Locate the cell with the specified text and output its [x, y] center coordinate. 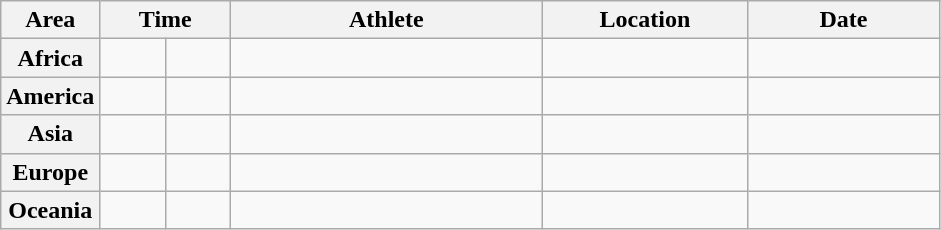
Europe [50, 172]
Location [645, 20]
Africa [50, 58]
Oceania [50, 210]
Date [844, 20]
Time [166, 20]
America [50, 96]
Area [50, 20]
Asia [50, 134]
Athlete [386, 20]
